Return (X, Y) of the center of cell containing provided text 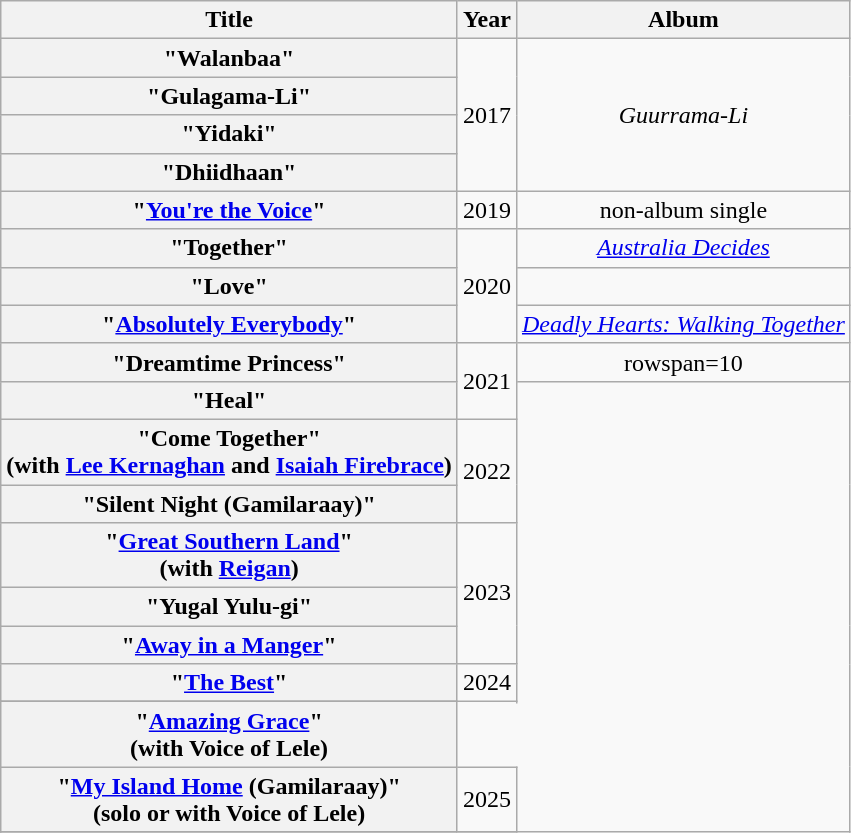
"My Island Home (Gamilaraay)" (solo or with Voice of Lele) (230, 800)
"You're the Voice" (230, 210)
"Great Southern Land" (with Reigan) (230, 556)
Australia Decides (683, 248)
2021 (486, 381)
"Walanbaa" (230, 58)
rowspan=10 (683, 362)
Year (486, 20)
2023 (486, 594)
Title (230, 20)
"Away in a Manger" (230, 645)
2024 (486, 683)
Deadly Hearts: Walking Together (683, 324)
"Dreamtime Princess" (230, 362)
Album (683, 20)
2025 (486, 800)
"Dhiidhaan" (230, 172)
2019 (486, 210)
non-album single (683, 210)
"Yugal Yulu-gi" (230, 607)
Guurrama-Li (683, 115)
"Silent Night (Gamilaraay)" (230, 503)
2017 (486, 115)
"Come Together" (with Lee Kernaghan and Isaiah Firebrace) (230, 452)
"Gulagama-Li" (230, 96)
"Amazing Grace" (with Voice of Lele) (230, 734)
"Heal" (230, 400)
"The Best" (230, 683)
2022 (486, 470)
"Love" (230, 286)
"Together" (230, 248)
"Absolutely Everybody" (230, 324)
"Yidaki" (230, 134)
2020 (486, 286)
